Determine the [X, Y] coordinate at the center of the cell enclosing the given text.  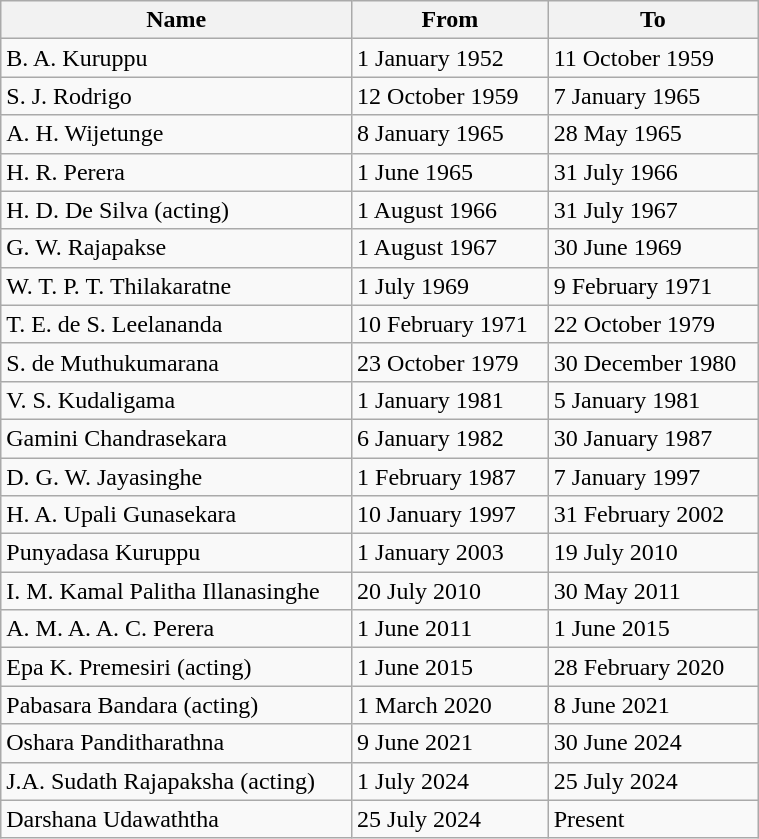
S. J. Rodrigo [176, 96]
30 June 2024 [653, 743]
1 June 1965 [450, 172]
H. D. De Silva (acting) [176, 210]
1 July 2024 [450, 781]
Darshana Udawaththa [176, 819]
1 January 1952 [450, 58]
30 June 1969 [653, 248]
6 January 1982 [450, 438]
10 January 1997 [450, 515]
H. R. Perera [176, 172]
8 January 1965 [450, 134]
31 July 1966 [653, 172]
Pabasara Bandara (acting) [176, 705]
To [653, 20]
Present [653, 819]
I. M. Kamal Palitha Illanasinghe [176, 591]
A. H. Wijetunge [176, 134]
From [450, 20]
30 January 1987 [653, 438]
Name [176, 20]
11 October 1959 [653, 58]
7 January 1997 [653, 477]
A. M. A. A. C. Perera [176, 629]
28 May 1965 [653, 134]
Gamini Chandrasekara [176, 438]
V. S. Kudaligama [176, 400]
G. W. Rajapakse [176, 248]
H. A. Upali Gunasekara [176, 515]
8 June 2021 [653, 705]
23 October 1979 [450, 362]
1 February 1987 [450, 477]
T. E. de S. Leelananda [176, 324]
W. T. P. T. Thilakaratne [176, 286]
1 January 2003 [450, 553]
1 July 1969 [450, 286]
1 June 2011 [450, 629]
1 August 1966 [450, 210]
9 June 2021 [450, 743]
1 August 1967 [450, 248]
Oshara Panditharathna [176, 743]
28 February 2020 [653, 667]
7 January 1965 [653, 96]
D. G. W. Jayasinghe [176, 477]
12 October 1959 [450, 96]
5 January 1981 [653, 400]
1 March 2020 [450, 705]
B. A. Kuruppu [176, 58]
Punyadasa Kuruppu [176, 553]
J.A. Sudath Rajapaksha (acting) [176, 781]
9 February 1971 [653, 286]
30 December 1980 [653, 362]
22 October 1979 [653, 324]
10 February 1971 [450, 324]
31 February 2002 [653, 515]
19 July 2010 [653, 553]
1 January 1981 [450, 400]
31 July 1967 [653, 210]
S. de Muthukumarana [176, 362]
20 July 2010 [450, 591]
Epa K. Premesiri (acting) [176, 667]
30 May 2011 [653, 591]
